Output the (X, Y) coordinate of the center of the cell containing the given text.  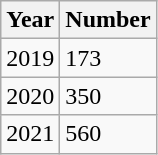
Number (108, 20)
2020 (30, 96)
2019 (30, 58)
350 (108, 96)
2021 (30, 134)
Year (30, 20)
173 (108, 58)
560 (108, 134)
